Provide the (x, y) coordinate of the cell's center where the given text is located.  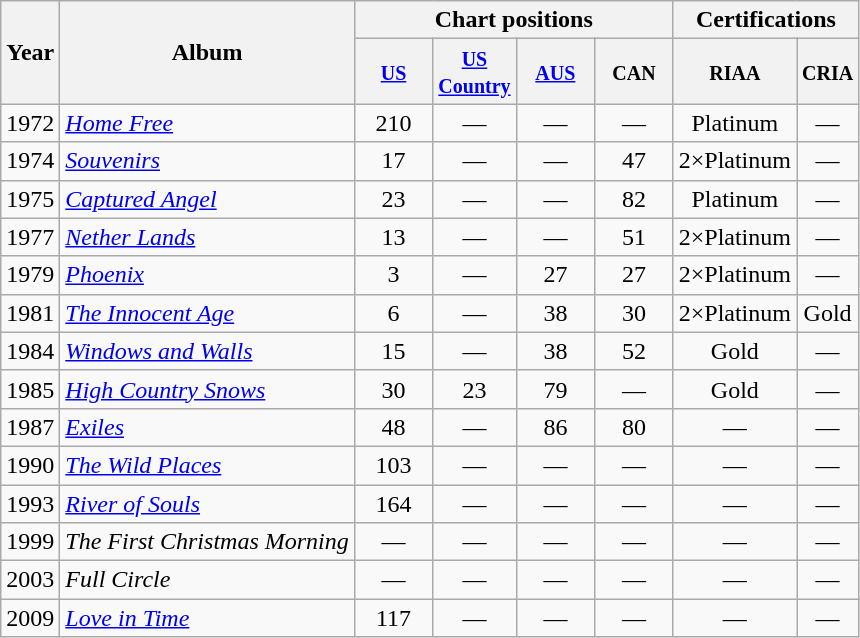
86 (556, 427)
Phoenix (207, 275)
The Innocent Age (207, 313)
6 (394, 313)
52 (634, 351)
1999 (30, 542)
1990 (30, 465)
117 (394, 618)
Windows and Walls (207, 351)
CAN (634, 72)
Love in Time (207, 618)
Souvenirs (207, 161)
1972 (30, 123)
Chart positions (514, 20)
3 (394, 275)
48 (394, 427)
Certifications (766, 20)
1985 (30, 389)
The Wild Places (207, 465)
103 (394, 465)
Full Circle (207, 580)
Album (207, 52)
Nether Lands (207, 237)
The First Christmas Morning (207, 542)
1987 (30, 427)
47 (634, 161)
CRIA (827, 72)
Captured Angel (207, 199)
15 (394, 351)
1977 (30, 237)
51 (634, 237)
1993 (30, 503)
82 (634, 199)
1975 (30, 199)
River of Souls (207, 503)
Home Free (207, 123)
Exiles (207, 427)
1974 (30, 161)
1981 (30, 313)
210 (394, 123)
2003 (30, 580)
1984 (30, 351)
High Country Snows (207, 389)
RIAA (734, 72)
13 (394, 237)
80 (634, 427)
Year (30, 52)
US (394, 72)
2009 (30, 618)
1979 (30, 275)
AUS (556, 72)
US Country (474, 72)
164 (394, 503)
79 (556, 389)
17 (394, 161)
